Detect which cell encompasses the target text, then output its [x, y] center coordinate. 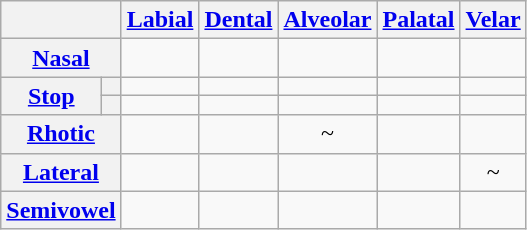
Labial [160, 20]
Semivowel [61, 210]
Velar [493, 20]
Alveolar [328, 20]
Nasal [61, 58]
Stop [52, 96]
Rhotic [61, 134]
Lateral [61, 172]
Palatal [418, 20]
Dental [238, 20]
